Extract the [X, Y] coordinate from the center of the cell holding the provided text.  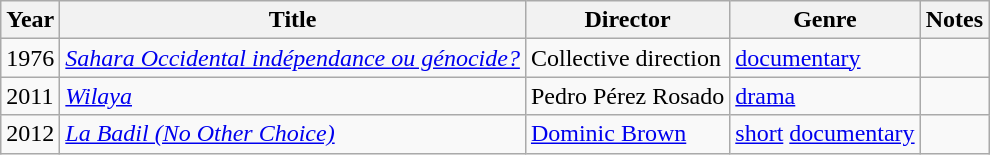
Notes [954, 20]
2011 [30, 96]
Collective direction [627, 58]
drama [825, 96]
Title [293, 20]
Year [30, 20]
1976 [30, 58]
documentary [825, 58]
Dominic Brown [627, 134]
La Badil (No Other Choice) [293, 134]
Genre [825, 20]
Wilaya [293, 96]
Director [627, 20]
Pedro Pérez Rosado [627, 96]
Sahara Occidental indépendance ou génocide? [293, 58]
2012 [30, 134]
short documentary [825, 134]
